Return (X, Y) of the center of cell containing provided text 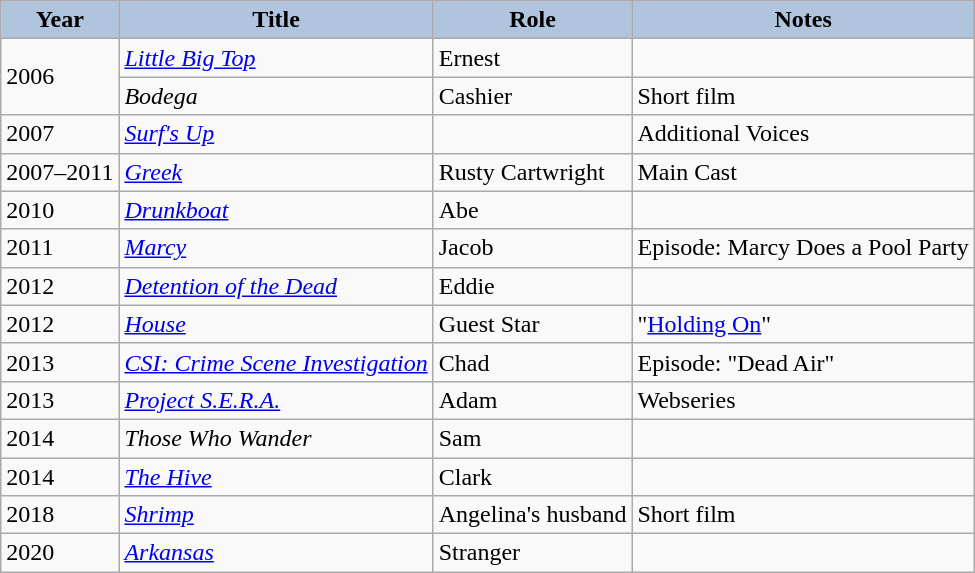
2020 (60, 553)
Guest Star (532, 324)
Episode: "Dead Air" (803, 362)
Angelina's husband (532, 515)
The Hive (276, 477)
Arkansas (276, 553)
Chad (532, 362)
Clark (532, 477)
2006 (60, 77)
2018 (60, 515)
Main Cast (803, 172)
Those Who Wander (276, 438)
Eddie (532, 286)
Bodega (276, 96)
Shrimp (276, 515)
Cashier (532, 96)
"Holding On" (803, 324)
Abe (532, 210)
2007 (60, 134)
Title (276, 20)
Year (60, 20)
Ernest (532, 58)
Little Big Top (276, 58)
Detention of the Dead (276, 286)
Notes (803, 20)
Webseries (803, 400)
Project S.E.R.A. (276, 400)
CSI: Crime Scene Investigation (276, 362)
Stranger (532, 553)
Rusty Cartwright (532, 172)
2010 (60, 210)
House (276, 324)
Surf's Up (276, 134)
2007–2011 (60, 172)
Additional Voices (803, 134)
Marcy (276, 248)
Episode: Marcy Does a Pool Party (803, 248)
Jacob (532, 248)
2011 (60, 248)
Greek (276, 172)
Adam (532, 400)
Role (532, 20)
Sam (532, 438)
Drunkboat (276, 210)
